Find where the given text appears and provide that cell's center as [X, Y] coordinate. 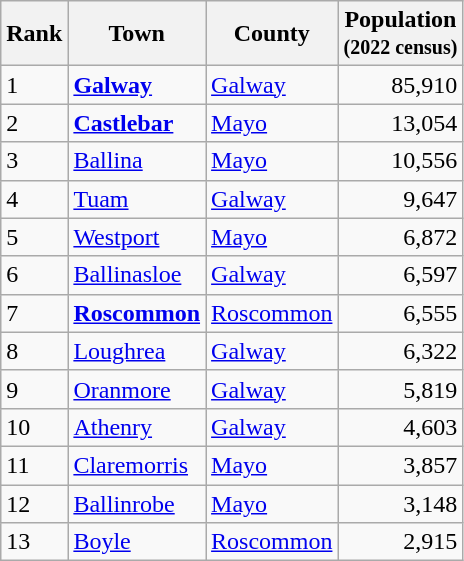
85,910 [400, 85]
6 [34, 275]
3,148 [400, 503]
2 [34, 123]
3 [34, 161]
County [272, 34]
1 [34, 85]
5 [34, 237]
Westport [137, 237]
8 [34, 351]
Ballinrobe [137, 503]
13 [34, 542]
3,857 [400, 465]
6,322 [400, 351]
7 [34, 313]
2,915 [400, 542]
Boyle [137, 542]
Ballinasloe [137, 275]
Tuam [137, 199]
6,597 [400, 275]
Claremorris [137, 465]
11 [34, 465]
5,819 [400, 389]
10,556 [400, 161]
13,054 [400, 123]
Population(2022 census) [400, 34]
Town [137, 34]
4 [34, 199]
4,603 [400, 427]
Athenry [137, 427]
10 [34, 427]
Ballina [137, 161]
Loughrea [137, 351]
12 [34, 503]
6,555 [400, 313]
6,872 [400, 237]
Castlebar [137, 123]
Rank [34, 34]
9,647 [400, 199]
9 [34, 389]
Oranmore [137, 389]
